Output the (X, Y) coordinate of the center of the cell containing the given text.  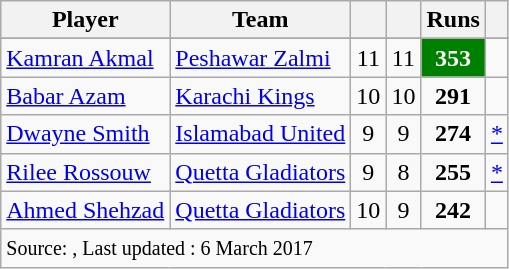
Runs (453, 20)
Kamran Akmal (86, 58)
Peshawar Zalmi (260, 58)
353 (453, 58)
274 (453, 134)
Karachi Kings (260, 96)
Rilee Rossouw (86, 172)
Babar Azam (86, 96)
Team (260, 20)
255 (453, 172)
291 (453, 96)
Player (86, 20)
Source: , Last updated : 6 March 2017 (255, 248)
Ahmed Shehzad (86, 210)
242 (453, 210)
Islamabad United (260, 134)
Dwayne Smith (86, 134)
8 (404, 172)
